Detect which cell encompasses the target text, then output its (x, y) center coordinate. 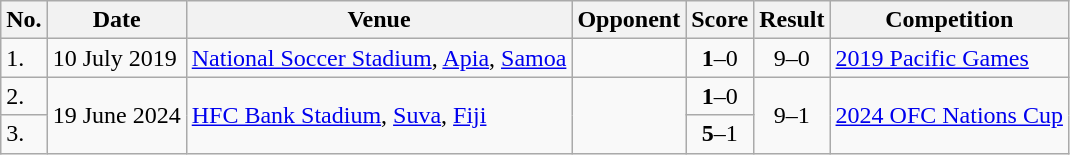
Competition (949, 20)
2019 Pacific Games (949, 58)
1. (24, 58)
19 June 2024 (116, 115)
9–1 (792, 115)
3. (24, 134)
9–0 (792, 58)
HFC Bank Stadium, Suva, Fiji (379, 115)
2024 OFC Nations Cup (949, 115)
10 July 2019 (116, 58)
Date (116, 20)
No. (24, 20)
5–1 (720, 134)
2. (24, 96)
Opponent (629, 20)
National Soccer Stadium, Apia, Samoa (379, 58)
Venue (379, 20)
Score (720, 20)
Result (792, 20)
